Return the [x, y] coordinate for the center point of the cell that contains the specified text.  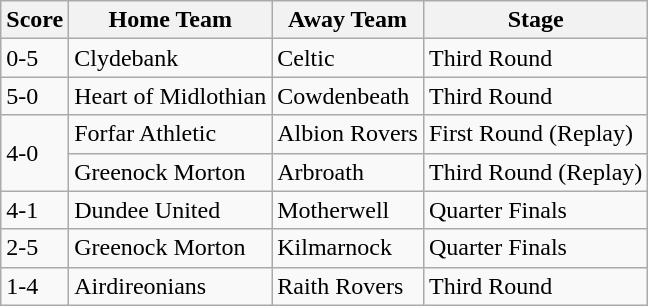
Score [35, 20]
Stage [535, 20]
First Round (Replay) [535, 134]
Clydebank [170, 58]
1-4 [35, 286]
0-5 [35, 58]
Away Team [348, 20]
Third Round (Replay) [535, 172]
Cowdenbeath [348, 96]
Albion Rovers [348, 134]
Arbroath [348, 172]
4-0 [35, 153]
2-5 [35, 248]
Forfar Athletic [170, 134]
Kilmarnock [348, 248]
5-0 [35, 96]
Airdireonians [170, 286]
Home Team [170, 20]
Celtic [348, 58]
Heart of Midlothian [170, 96]
4-1 [35, 210]
Motherwell [348, 210]
Dundee United [170, 210]
Raith Rovers [348, 286]
